Detect which cell encompasses the target text, then output its [X, Y] center coordinate. 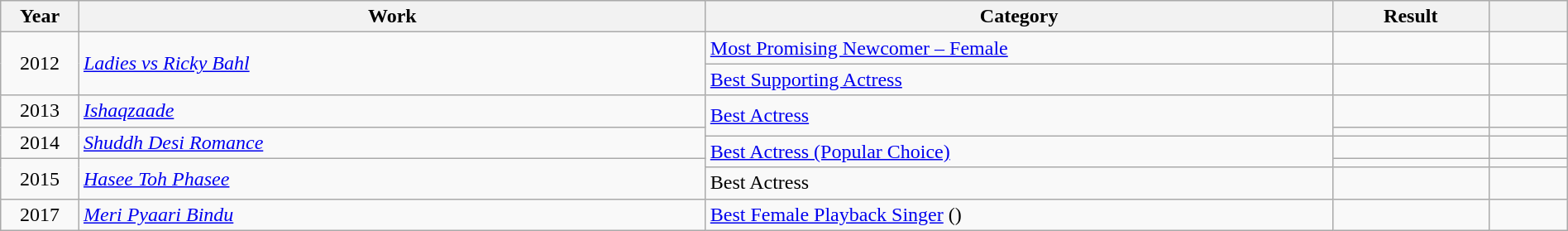
Meri Pyaari Bindu [392, 214]
Best Female Playback Singer () [1019, 214]
Hasee Toh Phasee [392, 179]
Year [40, 17]
Ishaqzaade [392, 111]
2014 [40, 142]
Most Promising Newcomer – Female [1019, 48]
Best Actress (Popular Choice) [1019, 152]
2015 [40, 179]
2017 [40, 214]
Ladies vs Ricky Bahl [392, 64]
2013 [40, 111]
Work [392, 17]
Result [1411, 17]
Category [1019, 17]
Shuddh Desi Romance [392, 142]
Best Supporting Actress [1019, 79]
2012 [40, 64]
